Capture the cell that displays the provided text and extract its [X, Y] central coordinate. 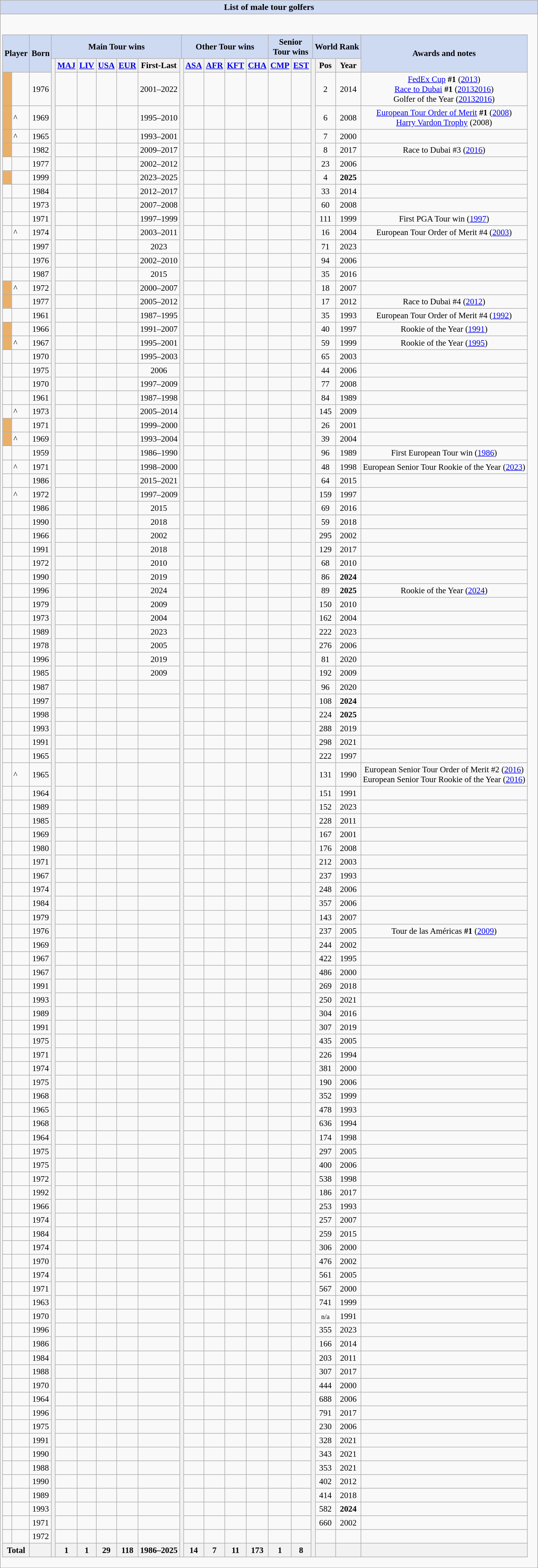
381 [325, 1069]
60 [325, 205]
40 [325, 329]
17 [325, 301]
2005–2014 [159, 412]
276 [325, 646]
2012–2017 [159, 192]
2 [325, 89]
EUR [127, 65]
176 [325, 848]
1987–1995 [159, 315]
Total [16, 1550]
11 [236, 1550]
SeniorTour wins [291, 47]
244 [325, 945]
741 [325, 1303]
81 [325, 659]
1992 [41, 1192]
89 [325, 591]
94 [325, 260]
CHA [257, 65]
131 [325, 775]
18 [325, 288]
257 [325, 1220]
660 [325, 1523]
44 [325, 370]
1987–1998 [159, 398]
2023–2025 [159, 178]
1980 [41, 848]
173 [257, 1550]
250 [325, 1000]
1995–2001 [159, 343]
2002–2012 [159, 164]
538 [325, 1179]
1986–1990 [159, 453]
476 [325, 1261]
203 [325, 1357]
248 [325, 889]
111 [325, 219]
2001–2022 [159, 89]
190 [325, 1082]
84 [325, 398]
791 [325, 1413]
2015–2021 [159, 480]
297 [325, 1151]
World Rank [337, 47]
478 [325, 1110]
1999–2000 [159, 426]
352 [325, 1096]
166 [325, 1344]
European Tour Order of Merit #4 (2003) [444, 233]
145 [325, 412]
118 [127, 1550]
Rookie of the Year (2024) [444, 591]
259 [325, 1234]
486 [325, 972]
14 [194, 1550]
23 [325, 164]
212 [325, 862]
269 [325, 986]
69 [325, 508]
68 [325, 563]
162 [325, 618]
1995–2010 [159, 118]
33 [325, 192]
143 [325, 917]
353 [325, 1468]
Tour de las Américas #1 (2009) [444, 931]
355 [325, 1330]
64 [325, 480]
152 [325, 807]
2003–2011 [159, 233]
1993–2004 [159, 439]
1998–2000 [159, 467]
1995 [348, 958]
1991–2007 [159, 329]
230 [325, 1426]
253 [325, 1206]
First PGA Tour win (1997) [444, 219]
European Tour Order of Merit #1 (2008)Harry Vardon Trophy (2008) [444, 118]
1982 [41, 150]
European Senior Tour Order of Merit #2 (2016)European Senior Tour Rookie of the Year (2016) [444, 775]
582 [325, 1509]
First European Tour win (1986) [444, 453]
2005–2012 [159, 301]
List of male tour golfers [269, 7]
6 [325, 118]
26 [325, 426]
159 [325, 494]
295 [325, 535]
304 [325, 1014]
2002–2010 [159, 260]
226 [325, 1055]
29 [107, 1550]
Born [41, 53]
KFT [236, 65]
Other Tour wins [225, 47]
Race to Dubai #4 (2012) [444, 301]
48 [325, 467]
150 [325, 604]
108 [325, 701]
186 [325, 1192]
1978 [41, 646]
343 [325, 1454]
Rookie of the Year (1991) [444, 329]
1995–2003 [159, 357]
151 [325, 793]
422 [325, 958]
167 [325, 835]
77 [325, 384]
AFR [214, 65]
1963 [41, 1303]
First-Last [159, 65]
636 [325, 1123]
Rookie of the Year (1995) [444, 343]
LIV [86, 65]
328 [325, 1440]
224 [325, 714]
European Tour Order of Merit #4 (1992) [444, 315]
400 [325, 1165]
306 [325, 1248]
Year [348, 65]
228 [325, 821]
Player [16, 53]
1959 [41, 453]
688 [325, 1399]
39 [325, 439]
174 [325, 1137]
Race to Dubai #3 (2016) [444, 150]
Pos [325, 65]
n/a [325, 1316]
435 [325, 1041]
MAJ [66, 65]
ASA [194, 65]
EST [301, 65]
1997–1999 [159, 219]
414 [325, 1495]
357 [325, 903]
2000–2007 [159, 288]
CMP [280, 65]
561 [325, 1275]
65 [325, 357]
567 [325, 1289]
4 [325, 178]
1986–2025 [159, 1550]
298 [325, 742]
2007–2008 [159, 205]
192 [325, 673]
USA [107, 65]
Main Tour wins [116, 47]
2009–2017 [159, 150]
European Senior Tour Rookie of the Year (2023) [444, 467]
71 [325, 246]
1993–2001 [159, 136]
288 [325, 728]
402 [325, 1482]
86 [325, 577]
Awards and notes [444, 53]
444 [325, 1385]
129 [325, 549]
16 [325, 233]
FedEx Cup #1 (2013)Race to Dubai #1 (20132016)Golfer of the Year (20132016) [444, 89]
